Search for the cell housing the specified text and yield its (x, y) center coordinate. 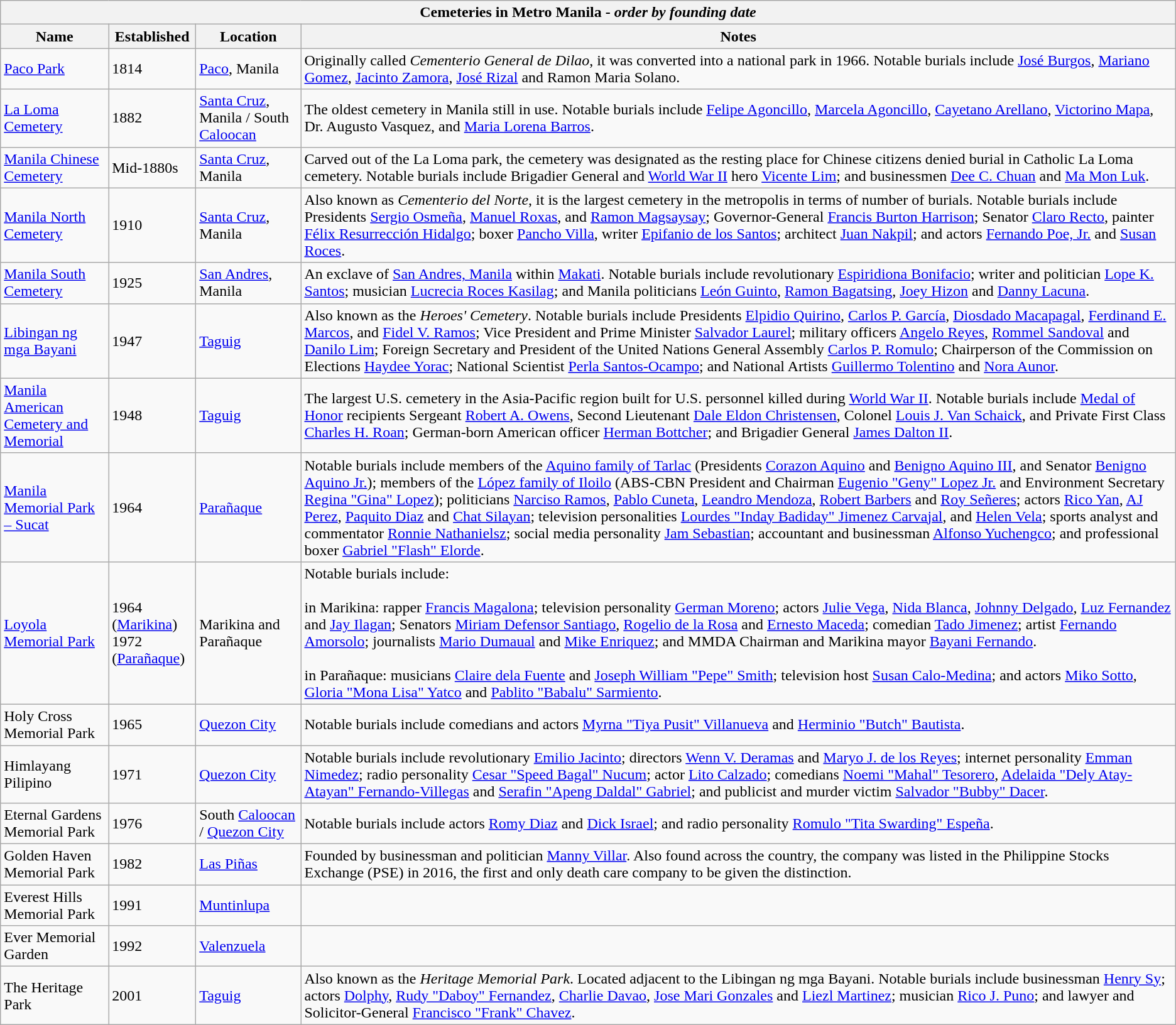
Mid-1880s (152, 167)
Established (152, 36)
Ever Memorial Garden (55, 946)
The Heritage Park (55, 995)
Santa Cruz, Manila / South Caloocan (249, 118)
Las Piñas (249, 864)
Holy Cross Memorial Park (55, 725)
2001 (152, 995)
1982 (152, 864)
Muntinlupa (249, 906)
Golden Haven Memorial Park (55, 864)
Manila Chinese Cemetery (55, 167)
Everest Hills Memorial Park (55, 906)
1948 (152, 416)
1991 (152, 906)
South Caloocan / Quezon City (249, 824)
Manila Memorial Park – Sucat (55, 507)
1992 (152, 946)
1971 (152, 774)
1814 (152, 69)
Notes (738, 36)
Paco Park (55, 69)
Paco, Manila (249, 69)
1976 (152, 824)
1964 (152, 507)
Eternal Gardens Memorial Park (55, 824)
Manila North Cemetery (55, 225)
Valenzuela (249, 946)
1882 (152, 118)
Manila South Cemetery (55, 283)
Cemeteries in Metro Manila - order by founding date (588, 13)
1925 (152, 283)
Manila American Cemetery and Memorial (55, 416)
Notable burials include comedians and actors Myrna "Tiya Pusit" Villanueva and Herminio "Butch" Bautista. (738, 725)
1965 (152, 725)
Libingan ng mga Bayani (55, 340)
San Andres, Manila (249, 283)
Parañaque (249, 507)
1964 (Marikina)1972 (Parañaque) (152, 633)
Name (55, 36)
Himlayang Pilipino (55, 774)
Loyola Memorial Park (55, 633)
Marikina and Parañaque (249, 633)
La Loma Cemetery (55, 118)
1910 (152, 225)
Notable burials include actors Romy Diaz and Dick Israel; and radio personality Romulo "Tita Swarding" Espeña. (738, 824)
1947 (152, 340)
Location (249, 36)
